Locate the cell with the specified text and output its (x, y) center coordinate. 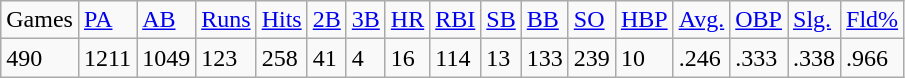
Avg. (702, 20)
4 (366, 58)
2B (326, 20)
1049 (166, 58)
.246 (702, 58)
114 (456, 58)
Runs (226, 20)
3B (366, 20)
HBP (644, 20)
HR (407, 20)
123 (226, 58)
133 (544, 58)
.338 (814, 58)
1211 (107, 58)
10 (644, 58)
Slg. (814, 20)
.333 (759, 58)
.966 (872, 58)
PA (107, 20)
13 (501, 58)
Hits (282, 20)
SO (592, 20)
AB (166, 20)
OBP (759, 20)
SB (501, 20)
Fld% (872, 20)
RBI (456, 20)
Games (40, 20)
490 (40, 58)
BB (544, 20)
239 (592, 58)
16 (407, 58)
41 (326, 58)
258 (282, 58)
